Extract the [x, y] coordinate from the center of the cell holding the provided text.  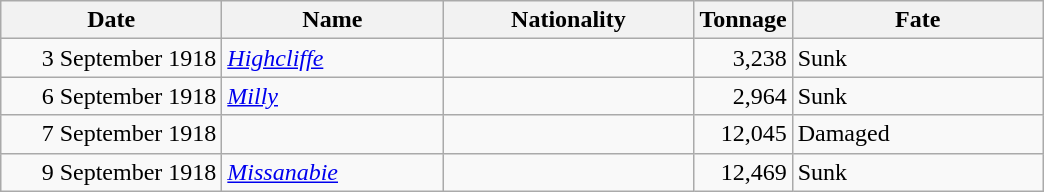
3,238 [743, 58]
Date [112, 20]
Missanabie [332, 172]
2,964 [743, 96]
Milly [332, 96]
12,045 [743, 134]
Name [332, 20]
Fate [918, 20]
7 September 1918 [112, 134]
6 September 1918 [112, 96]
9 September 1918 [112, 172]
Highcliffe [332, 58]
Nationality [568, 20]
3 September 1918 [112, 58]
Damaged [918, 134]
Tonnage [743, 20]
12,469 [743, 172]
